Pinpoint the cell where the given text exists, returning its (X, Y) midpoint coordinate. 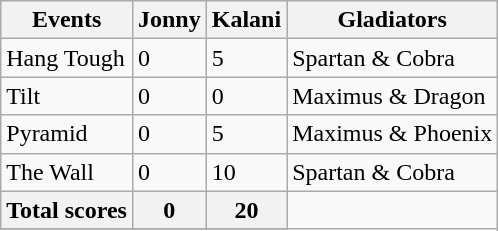
Gladiators (392, 20)
Total scores (67, 210)
Pyramid (67, 134)
Maximus & Dragon (392, 96)
Hang Tough (67, 58)
Maximus & Phoenix (392, 134)
Tilt (67, 96)
Events (67, 20)
Kalani (246, 20)
10 (246, 172)
The Wall (67, 172)
Jonny (169, 20)
20 (246, 210)
